Detect which cell encompasses the target text, then output its [x, y] center coordinate. 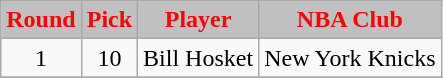
Player [198, 20]
NBA Club [350, 20]
Bill Hosket [198, 58]
New York Knicks [350, 58]
1 [41, 58]
Pick [109, 20]
Round [41, 20]
10 [109, 58]
